Find where the given text appears and provide that cell's center as (x, y) coordinate. 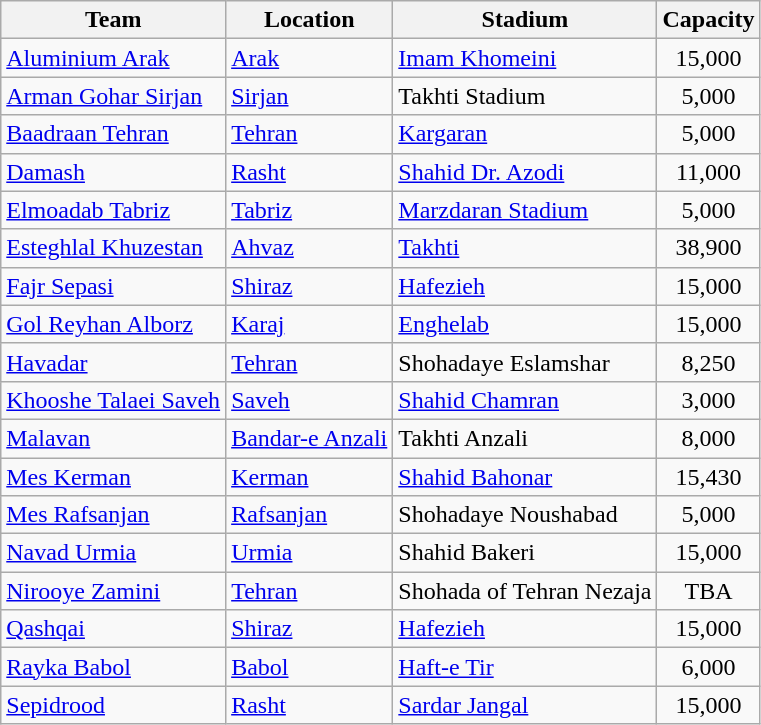
Gol Reyhan Alborz (114, 324)
Haft-e Tir (525, 667)
Malavan (114, 438)
38,900 (708, 248)
Mes Rafsanjan (114, 515)
Qashqai (114, 629)
Marzdaran Stadium (525, 210)
Takhti Anzali (525, 438)
Babol (310, 667)
Shahid Bahonar (525, 477)
Shohada of Tehran Nezaja (525, 591)
8,250 (708, 362)
Rayka Babol (114, 667)
Fajr Sepasi (114, 286)
Sirjan (310, 96)
Imam Khomeini (525, 58)
Capacity (708, 20)
Navad Urmia (114, 553)
Baadraan Tehran (114, 134)
Rafsanjan (310, 515)
Team (114, 20)
11,000 (708, 172)
6,000 (708, 667)
Enghelab (525, 324)
Bandar-e Anzali (310, 438)
Takhti (525, 248)
Damash (114, 172)
Elmoadab Tabriz (114, 210)
Shahid Dr. Azodi (525, 172)
Esteghlal Khuzestan (114, 248)
Khooshe Talaei Saveh (114, 400)
Shohadaye Eslamshar (525, 362)
Stadium (525, 20)
Shohadaye Noushabad (525, 515)
Nirooye Zamini (114, 591)
Aluminium Arak (114, 58)
Ahvaz (310, 248)
Tabriz (310, 210)
Saveh (310, 400)
Havadar (114, 362)
Karaj (310, 324)
Arak (310, 58)
Urmia (310, 553)
Shahid Chamran (525, 400)
TBA (708, 591)
15,430 (708, 477)
Arman Gohar Sirjan (114, 96)
Sardar Jangal (525, 705)
Shahid Bakeri (525, 553)
Location (310, 20)
Takhti Stadium (525, 96)
Mes Kerman (114, 477)
Kargaran (525, 134)
8,000 (708, 438)
Sepidrood (114, 705)
Kerman (310, 477)
3,000 (708, 400)
